Return (X, Y) of the center of cell containing provided text 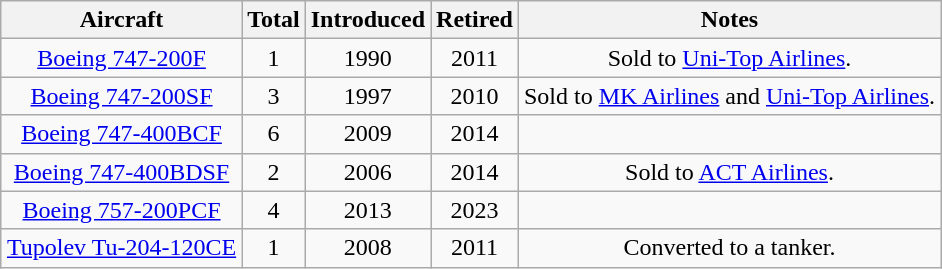
Boeing 747-400BCF (121, 134)
Boeing 747-200F (121, 58)
Boeing 757-200PCF (121, 210)
Notes (729, 20)
2013 (368, 210)
2008 (368, 248)
6 (274, 134)
Total (274, 20)
Sold to Uni-Top Airlines. (729, 58)
Introduced (368, 20)
Sold to MK Airlines and Uni-Top Airlines. (729, 96)
Boeing 747-200SF (121, 96)
Boeing 747-400BDSF (121, 172)
2010 (475, 96)
Converted to a tanker. (729, 248)
2 (274, 172)
2023 (475, 210)
Retired (475, 20)
Tupolev Tu-204-120CE (121, 248)
Aircraft (121, 20)
3 (274, 96)
1997 (368, 96)
Sold to ACT Airlines. (729, 172)
1990 (368, 58)
2006 (368, 172)
4 (274, 210)
2009 (368, 134)
